Provide the (X, Y) coordinate of the cell's center where the given text is located.  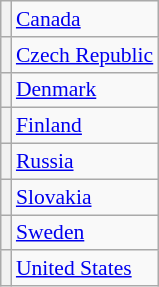
United States (84, 269)
Czech Republic (84, 55)
Denmark (84, 90)
Sweden (84, 233)
Russia (84, 162)
Finland (84, 126)
Slovakia (84, 197)
Canada (84, 19)
